Return the (X, Y) coordinate for the center point of the cell that contains the specified text.  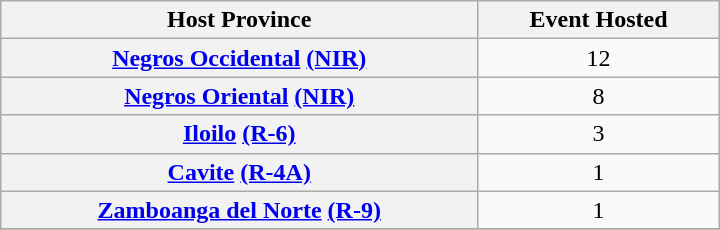
Negros Oriental (NIR) (240, 96)
Event Hosted (599, 20)
Zamboanga del Norte (R-9) (240, 210)
Host Province (240, 20)
Negros Occidental (NIR) (240, 58)
Iloilo (R-6) (240, 134)
3 (599, 134)
Cavite (R-4A) (240, 172)
8 (599, 96)
12 (599, 58)
